Detect which cell encompasses the target text, then output its (x, y) center coordinate. 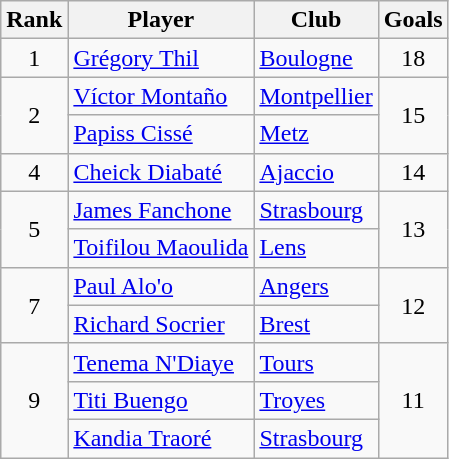
7 (34, 305)
Richard Socrier (161, 324)
12 (413, 305)
Kandia Traoré (161, 438)
Angers (316, 286)
Boulogne (316, 58)
Club (316, 20)
Tours (316, 362)
2 (34, 115)
Metz (316, 134)
18 (413, 58)
Tenema N'Diaye (161, 362)
13 (413, 229)
Player (161, 20)
11 (413, 400)
Rank (34, 20)
Troyes (316, 400)
Cheick Diabaté (161, 172)
Grégory Thil (161, 58)
Toifilou Maoulida (161, 248)
Ajaccio (316, 172)
Goals (413, 20)
Víctor Montaño (161, 96)
Montpellier (316, 96)
Papiss Cissé (161, 134)
4 (34, 172)
5 (34, 229)
14 (413, 172)
1 (34, 58)
Lens (316, 248)
Paul Alo'o (161, 286)
James Fanchone (161, 210)
Titi Buengo (161, 400)
Brest (316, 324)
9 (34, 400)
15 (413, 115)
